Capture the cell that displays the provided text and extract its [x, y] central coordinate. 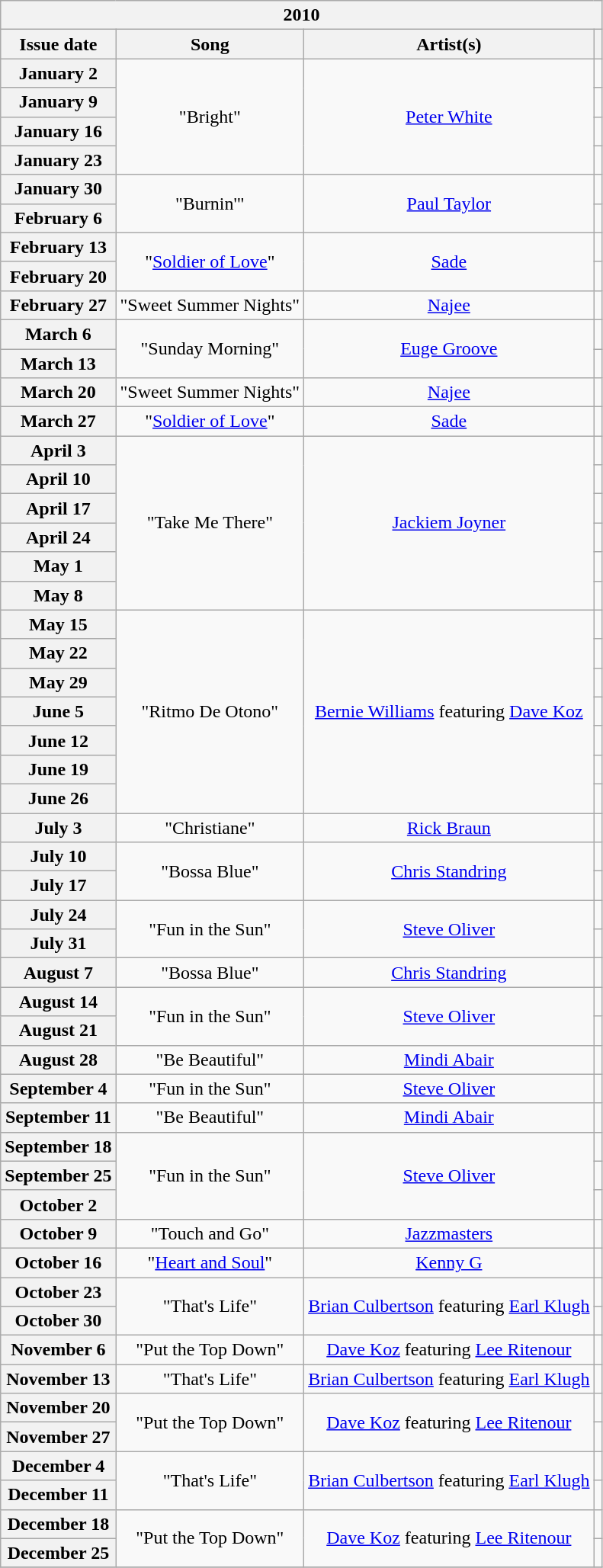
January 16 [58, 131]
May 22 [58, 653]
April 17 [58, 508]
June 26 [58, 798]
July 31 [58, 944]
December 18 [58, 1524]
November 6 [58, 1350]
July 17 [58, 886]
December 4 [58, 1466]
August 7 [58, 973]
September 4 [58, 1089]
November 27 [58, 1437]
September 25 [58, 1175]
February 13 [58, 247]
October 30 [58, 1321]
November 13 [58, 1379]
August 28 [58, 1060]
June 12 [58, 740]
January 23 [58, 160]
March 13 [58, 364]
Issue date [58, 44]
May 15 [58, 624]
October 9 [58, 1233]
"Burnin'" [210, 204]
March 27 [58, 422]
"Take Me There" [210, 523]
"Sunday Morning" [210, 348]
May 8 [58, 595]
Song [210, 44]
January 30 [58, 189]
February 6 [58, 218]
December 25 [58, 1553]
March 20 [58, 393]
Euge Groove [449, 348]
June 19 [58, 769]
"Ritmo De Otono" [210, 711]
October 2 [58, 1204]
September 11 [58, 1117]
August 21 [58, 1031]
April 3 [58, 451]
Jackiem Joyner [449, 523]
July 3 [58, 827]
January 2 [58, 73]
June 5 [58, 711]
"Christiane" [210, 827]
July 10 [58, 857]
January 9 [58, 102]
December 11 [58, 1495]
August 14 [58, 1002]
October 16 [58, 1262]
April 24 [58, 537]
September 18 [58, 1146]
March 6 [58, 334]
May 29 [58, 682]
"Heart and Soul" [210, 1262]
Rick Braun [449, 827]
Kenny G [449, 1262]
April 10 [58, 479]
October 23 [58, 1292]
"Bright" [210, 117]
"Touch and Go" [210, 1233]
Bernie Williams featuring Dave Koz [449, 711]
Peter White [449, 117]
2010 [302, 15]
November 20 [58, 1408]
Paul Taylor [449, 204]
February 20 [58, 276]
July 24 [58, 915]
February 27 [58, 305]
May 1 [58, 566]
Jazzmasters [449, 1233]
Artist(s) [449, 44]
